Determine the [X, Y] coordinate at the center of the cell enclosing the given text.  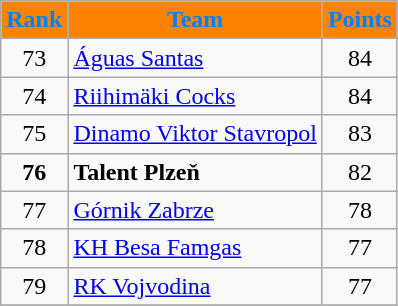
Points [360, 20]
Dinamo Viktor Stavropol [196, 134]
Águas Santas [196, 58]
83 [360, 134]
Rank [34, 20]
Talent Plzeň [196, 172]
79 [34, 286]
75 [34, 134]
82 [360, 172]
Riihimäki Cocks [196, 96]
74 [34, 96]
RK Vojvodina [196, 286]
KH Besa Famgas [196, 248]
Team [196, 20]
76 [34, 172]
Górnik Zabrze [196, 210]
73 [34, 58]
